Find where the given text appears and provide that cell's center as (x, y) coordinate. 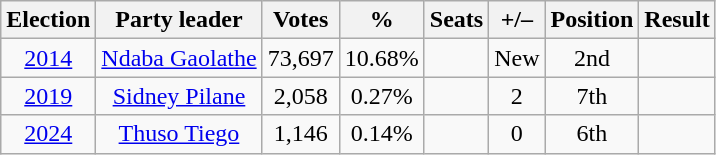
73,697 (300, 58)
10.68% (382, 58)
Position (592, 20)
Votes (300, 20)
2nd (592, 58)
Seats (456, 20)
% (382, 20)
Sidney Pilane (179, 96)
1,146 (300, 134)
+/– (517, 20)
2014 (48, 58)
6th (592, 134)
New (517, 58)
7th (592, 96)
Election (48, 20)
0.14% (382, 134)
Result (677, 20)
Party leader (179, 20)
0.27% (382, 96)
2,058 (300, 96)
Ndaba Gaolathe (179, 58)
2024 (48, 134)
Thuso Tiego (179, 134)
2019 (48, 96)
0 (517, 134)
2 (517, 96)
